Return [x, y] of the center of cell containing provided text 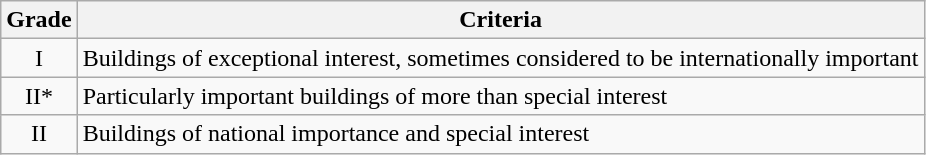
II [39, 134]
Particularly important buildings of more than special interest [500, 96]
Criteria [500, 20]
Buildings of exceptional interest, sometimes considered to be internationally important [500, 58]
Grade [39, 20]
I [39, 58]
Buildings of national importance and special interest [500, 134]
II* [39, 96]
